From the cell containing the given text, extract its center point as [X, Y] coordinate. 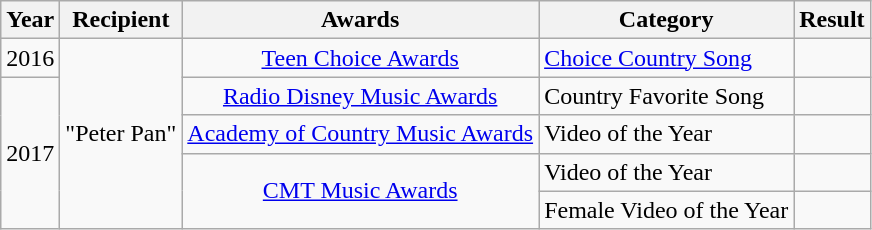
Result [832, 20]
Awards [360, 20]
2016 [30, 58]
Teen Choice Awards [360, 58]
"Peter Pan" [121, 134]
Academy of Country Music Awards [360, 134]
Radio Disney Music Awards [360, 96]
Country Favorite Song [666, 96]
Category [666, 20]
Recipient [121, 20]
Female Video of the Year [666, 210]
Choice Country Song [666, 58]
2017 [30, 153]
Year [30, 20]
CMT Music Awards [360, 191]
